Detect which cell encompasses the target text, then output its [X, Y] center coordinate. 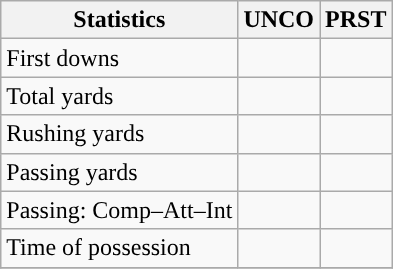
Total yards [120, 96]
First downs [120, 58]
Passing yards [120, 172]
Rushing yards [120, 134]
Statistics [120, 20]
Passing: Comp–Att–Int [120, 210]
UNCO [279, 20]
PRST [356, 20]
Time of possession [120, 248]
